Pinpoint the cell where the given text exists, returning its (X, Y) midpoint coordinate. 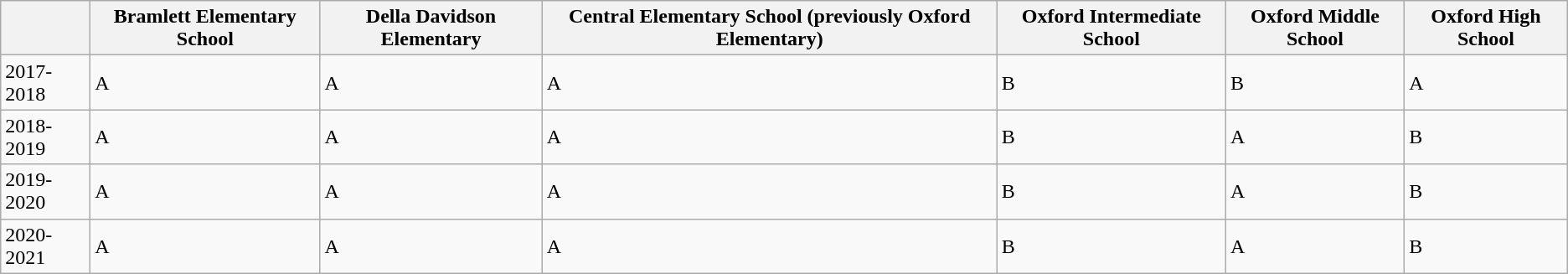
2019-2020 (45, 191)
2020-2021 (45, 246)
Oxford Intermediate School (1111, 28)
Oxford Middle School (1315, 28)
2017-2018 (45, 82)
Central Elementary School (previously Oxford Elementary) (769, 28)
Bramlett Elementary School (205, 28)
Della Davidson Elementary (431, 28)
Oxford High School (1486, 28)
2018-2019 (45, 137)
